Return the [X, Y] coordinate for the center point of the cell that contains the specified text.  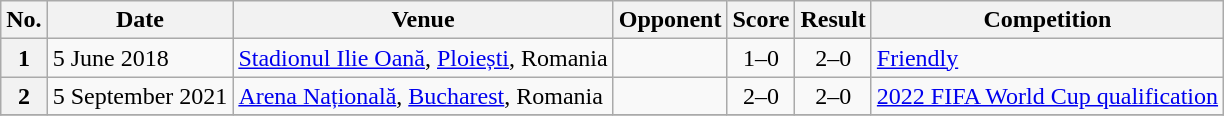
5 September 2021 [140, 96]
Date [140, 20]
1–0 [761, 58]
Friendly [1047, 58]
5 June 2018 [140, 58]
No. [24, 20]
Score [761, 20]
Arena Națională, Bucharest, Romania [423, 96]
Venue [423, 20]
Opponent [670, 20]
Stadionul Ilie Oană, Ploiești, Romania [423, 58]
Result [833, 20]
2 [24, 96]
1 [24, 58]
2022 FIFA World Cup qualification [1047, 96]
Competition [1047, 20]
